For the text-containing cell, return its midpoint in (x, y) coordinate format. 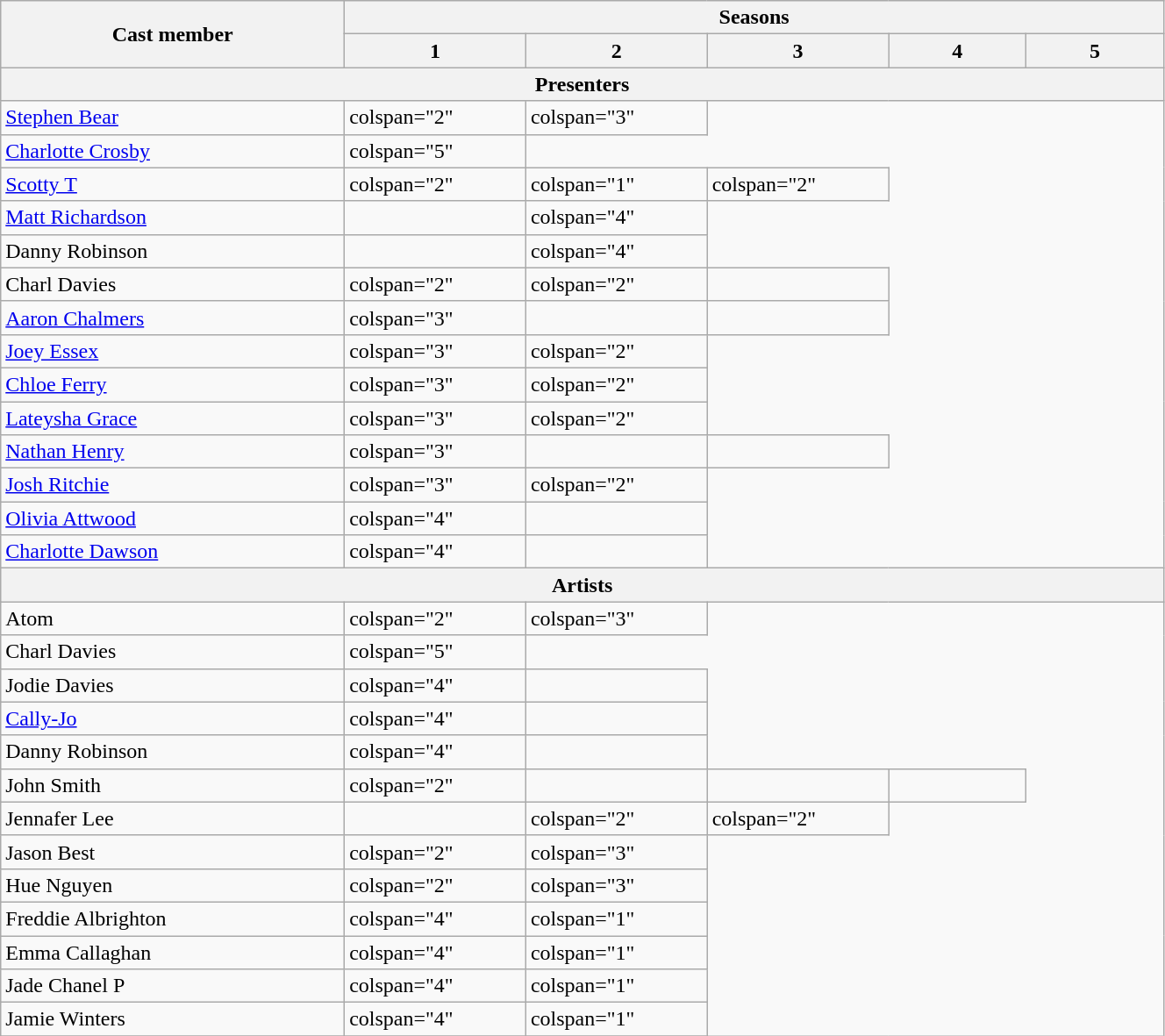
Chloe Ferry (173, 384)
Stephen Bear (173, 118)
Freddie Albrighton (173, 918)
Cast member (173, 34)
Joey Essex (173, 351)
Atom (173, 618)
Jennafer Lee (173, 818)
Cally-Jo (173, 718)
Charlotte Crosby (173, 151)
Seasons (754, 18)
4 (958, 51)
Artists (582, 585)
Hue Nguyen (173, 885)
Lateysha Grace (173, 418)
Jason Best (173, 852)
Emma Callaghan (173, 952)
John Smith (173, 785)
Scotty T (173, 184)
Charlotte Dawson (173, 552)
Presenters (582, 84)
Jamie Winters (173, 1019)
Olivia Attwood (173, 518)
3 (798, 51)
5 (1095, 51)
1 (435, 51)
Jodie Davies (173, 685)
2 (616, 51)
Jade Chanel P (173, 986)
Nathan Henry (173, 452)
Josh Ritchie (173, 485)
Matt Richardson (173, 218)
Aaron Chalmers (173, 318)
